Find where the given text appears and provide that cell's center as (x, y) coordinate. 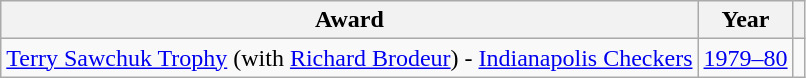
Award (350, 20)
1979–80 (746, 58)
Year (746, 20)
Terry Sawchuk Trophy (with Richard Brodeur) - Indianapolis Checkers (350, 58)
